Search for the cell housing the specified text and yield its [x, y] center coordinate. 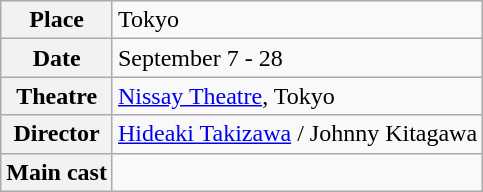
Date [57, 58]
Place [57, 20]
Nissay Theatre, Tokyo [297, 96]
Theatre [57, 96]
Hideaki Takizawa / Johnny Kitagawa [297, 134]
Tokyo [297, 20]
Director [57, 134]
September 7 - 28 [297, 58]
Main cast [57, 172]
